Provide the (X, Y) coordinate of the cell's center where the given text is located.  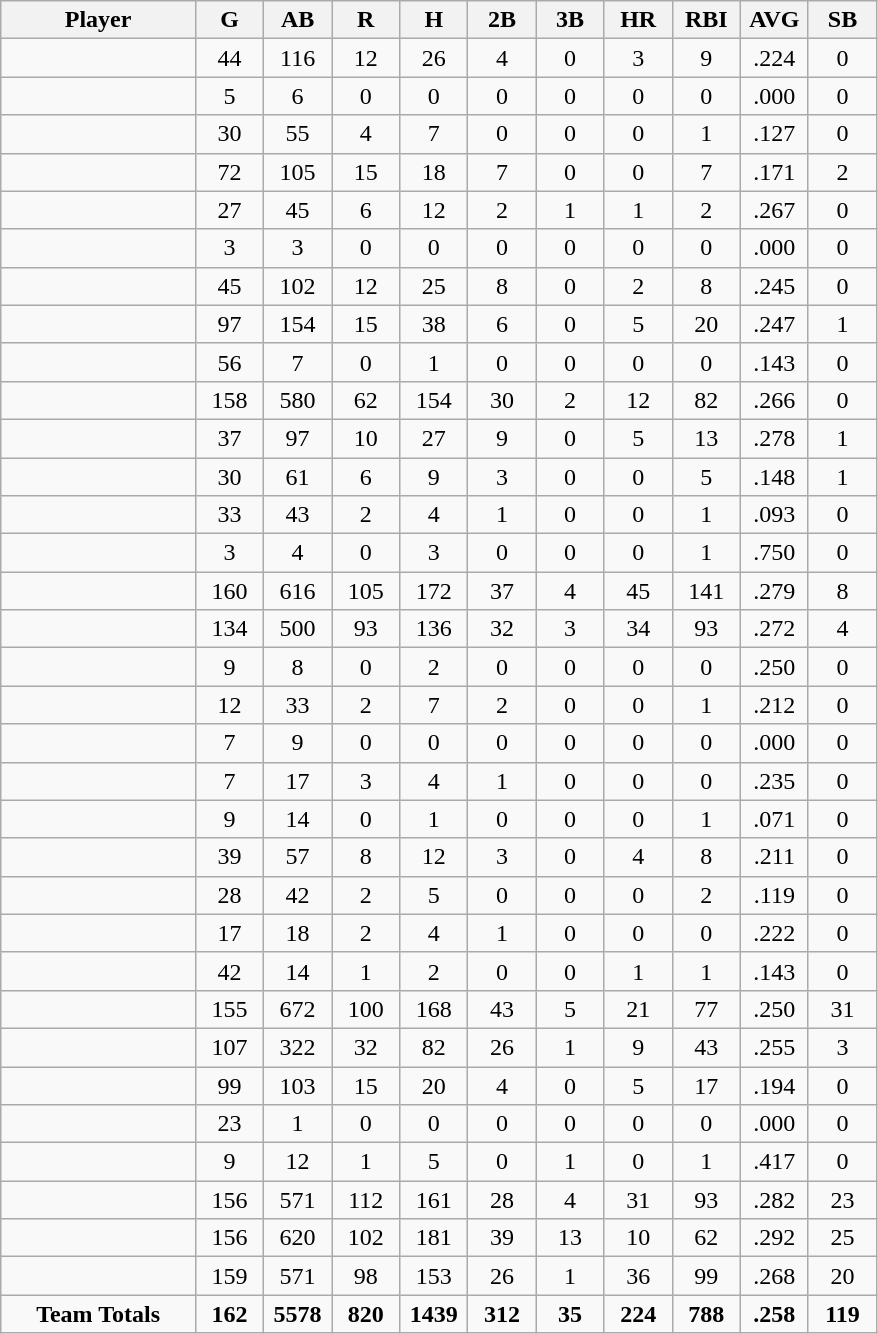
.266 (774, 400)
H (434, 20)
.267 (774, 210)
.148 (774, 477)
.119 (774, 895)
G (229, 20)
119 (842, 1314)
500 (298, 629)
.222 (774, 933)
57 (298, 857)
.127 (774, 134)
.224 (774, 58)
21 (638, 1009)
3B (570, 20)
.750 (774, 553)
RBI (706, 20)
312 (502, 1314)
.211 (774, 857)
168 (434, 1009)
116 (298, 58)
162 (229, 1314)
HR (638, 20)
160 (229, 591)
.245 (774, 286)
820 (366, 1314)
72 (229, 172)
.282 (774, 1200)
.255 (774, 1047)
616 (298, 591)
AVG (774, 20)
112 (366, 1200)
103 (298, 1085)
107 (229, 1047)
.417 (774, 1162)
172 (434, 591)
56 (229, 362)
580 (298, 400)
136 (434, 629)
34 (638, 629)
AB (298, 20)
5578 (298, 1314)
.093 (774, 515)
Team Totals (98, 1314)
.212 (774, 705)
61 (298, 477)
44 (229, 58)
224 (638, 1314)
100 (366, 1009)
.258 (774, 1314)
672 (298, 1009)
77 (706, 1009)
35 (570, 1314)
.278 (774, 438)
SB (842, 20)
38 (434, 324)
141 (706, 591)
134 (229, 629)
788 (706, 1314)
98 (366, 1276)
620 (298, 1238)
55 (298, 134)
.071 (774, 819)
.171 (774, 172)
.235 (774, 781)
.194 (774, 1085)
155 (229, 1009)
R (366, 20)
36 (638, 1276)
1439 (434, 1314)
.292 (774, 1238)
.247 (774, 324)
153 (434, 1276)
.272 (774, 629)
.279 (774, 591)
161 (434, 1200)
322 (298, 1047)
159 (229, 1276)
181 (434, 1238)
.268 (774, 1276)
Player (98, 20)
158 (229, 400)
2B (502, 20)
